Return the (X, Y) coordinate for the center point of the cell that contains the specified text.  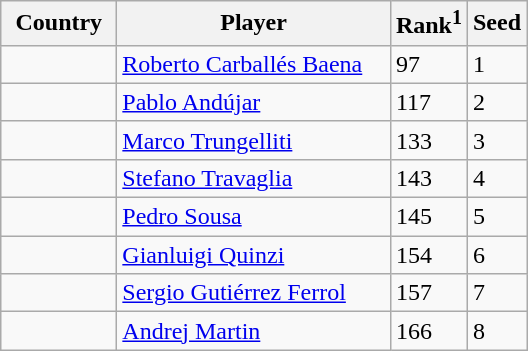
Roberto Carballés Baena (254, 64)
117 (428, 102)
166 (428, 331)
3 (496, 140)
2 (496, 102)
4 (496, 178)
6 (496, 255)
97 (428, 64)
7 (496, 293)
1 (496, 64)
Marco Trungelliti (254, 140)
Stefano Travaglia (254, 178)
157 (428, 293)
Sergio Gutiérrez Ferrol (254, 293)
Country (59, 24)
Andrej Martin (254, 331)
Seed (496, 24)
Player (254, 24)
Gianluigi Quinzi (254, 255)
Rank1 (428, 24)
133 (428, 140)
Pedro Sousa (254, 217)
8 (496, 331)
145 (428, 217)
143 (428, 178)
Pablo Andújar (254, 102)
154 (428, 255)
5 (496, 217)
